Return (X, Y) of the center of cell containing provided text 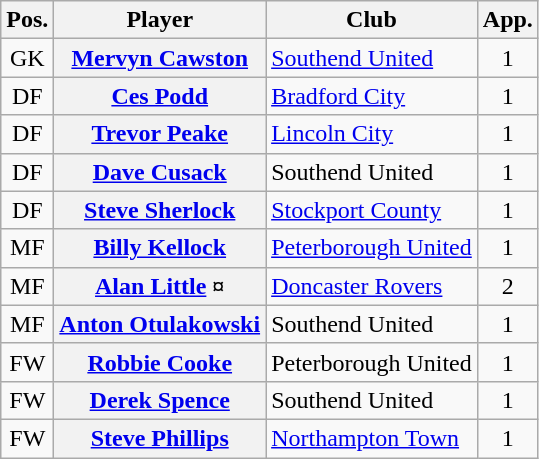
Bradford City (372, 96)
Ces Podd (160, 96)
Robbie Cooke (160, 362)
Steve Sherlock (160, 210)
Billy Kellock (160, 248)
Northampton Town (372, 438)
Doncaster Rovers (372, 286)
App. (508, 20)
Dave Cusack (160, 172)
Pos. (28, 20)
Alan Little ¤ (160, 286)
2 (508, 286)
Player (160, 20)
Mervyn Cawston (160, 58)
Stockport County (372, 210)
Steve Phillips (160, 438)
Trevor Peake (160, 134)
GK (28, 58)
Anton Otulakowski (160, 324)
Derek Spence (160, 400)
Club (372, 20)
Lincoln City (372, 134)
